From the cell containing the given text, extract its center point as [x, y] coordinate. 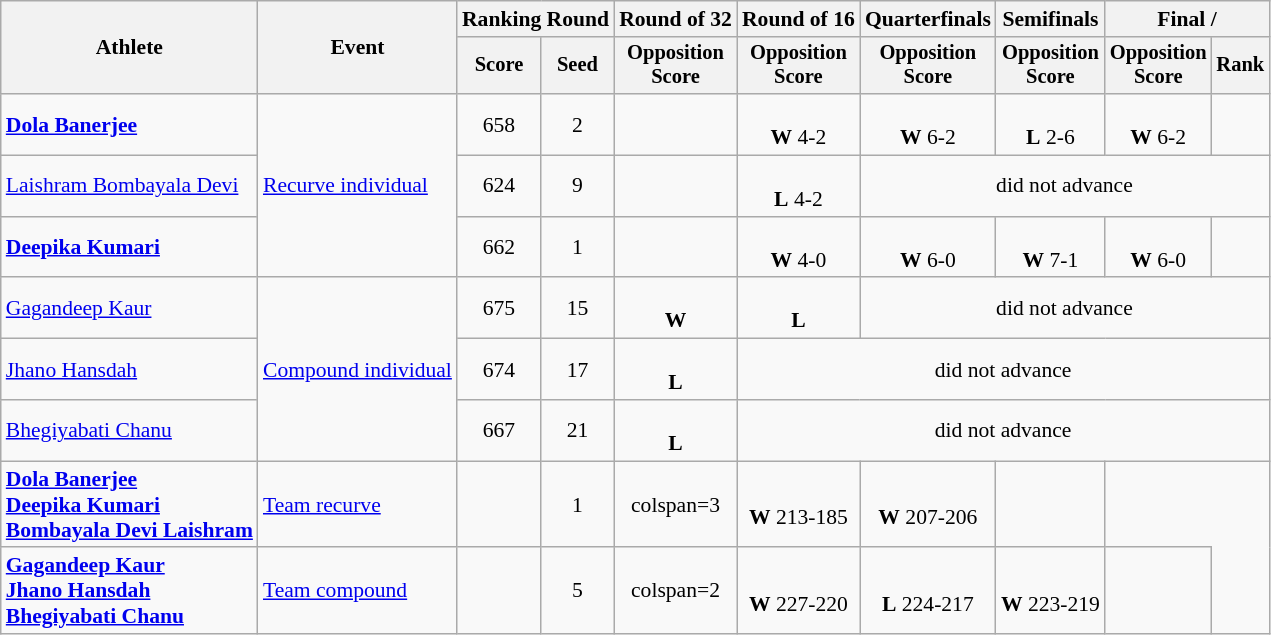
Team recurve [358, 504]
675 [499, 308]
L 4-2 [798, 186]
Seed [578, 66]
Dola Banerjee [130, 124]
21 [578, 430]
W 4-0 [798, 248]
Semifinals [1050, 19]
Compound individual [358, 370]
5 [578, 592]
Laishram Bombayala Devi [130, 186]
624 [499, 186]
Deepika Kumari [130, 248]
15 [578, 308]
Score [499, 66]
9 [578, 186]
667 [499, 430]
L 224-217 [928, 592]
Final / [1187, 19]
Quarterfinals [928, 19]
Team compound [358, 592]
Round of 32 [676, 19]
Rank [1241, 66]
674 [499, 370]
Recurve individual [358, 186]
W 4-2 [798, 124]
W 223-219 [1050, 592]
Round of 16 [798, 19]
colspan=2 [676, 592]
Athlete [130, 48]
2 [578, 124]
L 2-6 [1050, 124]
W 227-220 [798, 592]
Gagandeep Kaur Jhano Hansdah Bhegiyabati Chanu [130, 592]
662 [499, 248]
colspan=3 [676, 504]
17 [578, 370]
Jhano Hansdah [130, 370]
658 [499, 124]
Bhegiyabati Chanu [130, 430]
W 213-185 [798, 504]
Dola Banerjee Deepika Kumari Bombayala Devi Laishram [130, 504]
W 207-206 [928, 504]
Gagandeep Kaur [130, 308]
Ranking Round [536, 19]
W 7-1 [1050, 248]
W [676, 308]
Event [358, 48]
